Locate the cell with the specified text and output its (x, y) center coordinate. 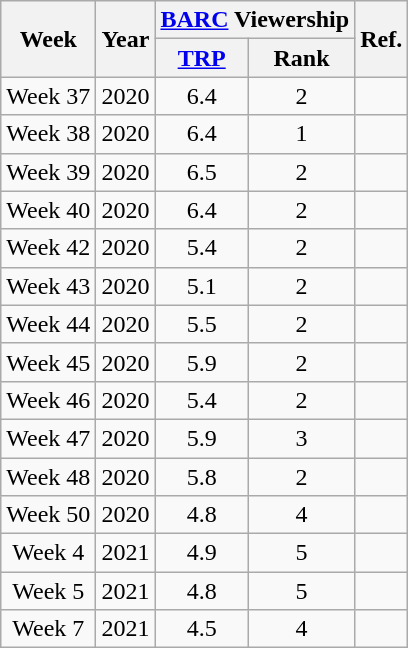
Week 46 (48, 400)
5.5 (202, 324)
Week 42 (48, 248)
Week 5 (48, 591)
Week 48 (48, 477)
Week 44 (48, 324)
4.9 (202, 553)
5.8 (202, 477)
Week 37 (48, 96)
Week 40 (48, 210)
Week 47 (48, 438)
Week 7 (48, 629)
1 (301, 134)
Week 43 (48, 286)
Week 50 (48, 515)
BARC Viewership (255, 20)
Week 45 (48, 362)
Week 39 (48, 172)
5.1 (202, 286)
Rank (301, 58)
Year (126, 39)
3 (301, 438)
6.5 (202, 172)
Week 38 (48, 134)
Ref. (382, 39)
TRP (202, 58)
Week 4 (48, 553)
4.5 (202, 629)
Week (48, 39)
